Locate the cell with the specified text and output its (x, y) center coordinate. 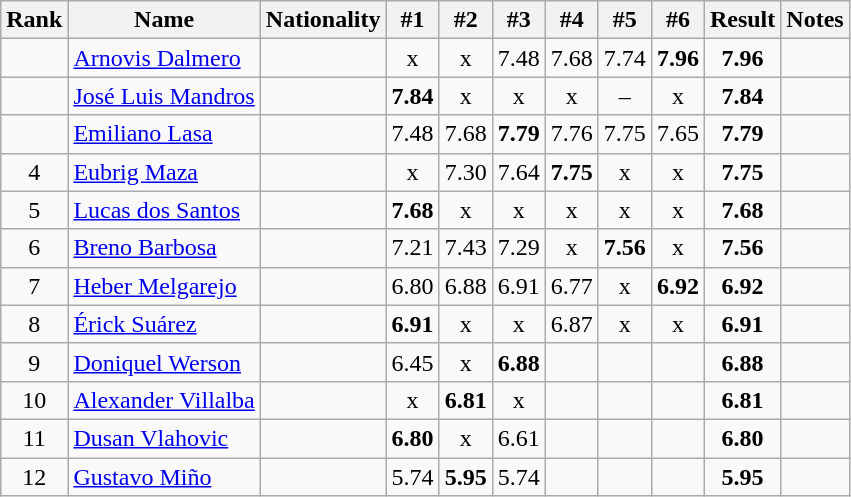
Emiliano Lasa (164, 134)
#6 (678, 20)
6.45 (412, 362)
5 (34, 210)
6 (34, 248)
7.43 (466, 248)
Lucas dos Santos (164, 210)
Nationality (323, 20)
Gustavo Miño (164, 477)
4 (34, 172)
9 (34, 362)
– (624, 96)
Arnovis Dalmero (164, 58)
6.87 (572, 324)
7.21 (412, 248)
7.64 (518, 172)
Érick Suárez (164, 324)
6.61 (518, 438)
Breno Barbosa (164, 248)
7.74 (624, 58)
8 (34, 324)
Heber Melgarejo (164, 286)
#5 (624, 20)
7 (34, 286)
Doniquel Werson (164, 362)
José Luis Mandros (164, 96)
#3 (518, 20)
11 (34, 438)
#1 (412, 20)
Notes (815, 20)
Eubrig Maza (164, 172)
Alexander Villalba (164, 400)
Result (742, 20)
#2 (466, 20)
#4 (572, 20)
Dusan Vlahovic (164, 438)
12 (34, 477)
7.29 (518, 248)
Rank (34, 20)
Name (164, 20)
6.77 (572, 286)
7.76 (572, 134)
7.30 (466, 172)
10 (34, 400)
7.65 (678, 134)
